Identify which cell holds the provided text, then report its (X, Y) central coordinate. 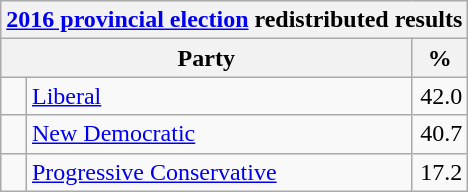
Liberal (218, 96)
Party (206, 58)
17.2 (440, 172)
% (440, 58)
Progressive Conservative (218, 172)
42.0 (440, 96)
2016 provincial election redistributed results (234, 20)
40.7 (440, 134)
New Democratic (218, 134)
